Output the (X, Y) coordinate of the center of the cell containing the given text.  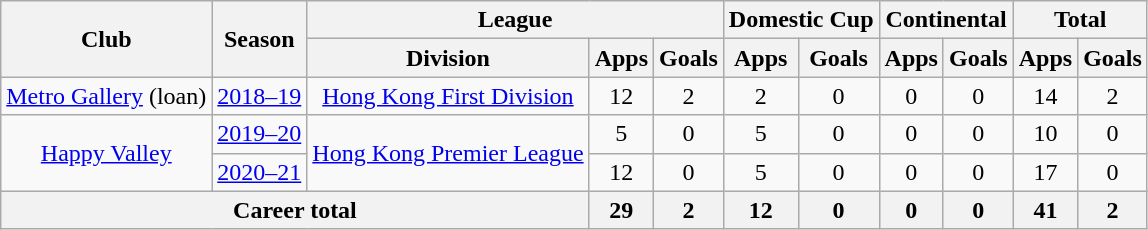
Hong Kong Premier League (448, 153)
41 (1045, 210)
Total (1080, 20)
Club (106, 39)
2020–21 (260, 172)
10 (1045, 134)
Continental (946, 20)
17 (1045, 172)
14 (1045, 96)
2018–19 (260, 96)
Career total (295, 210)
League (516, 20)
Metro Gallery (loan) (106, 96)
Division (448, 58)
Season (260, 39)
Happy Valley (106, 153)
29 (621, 210)
2019–20 (260, 134)
Domestic Cup (801, 20)
Hong Kong First Division (448, 96)
